Find where the given text appears and provide that cell's center as [X, Y] coordinate. 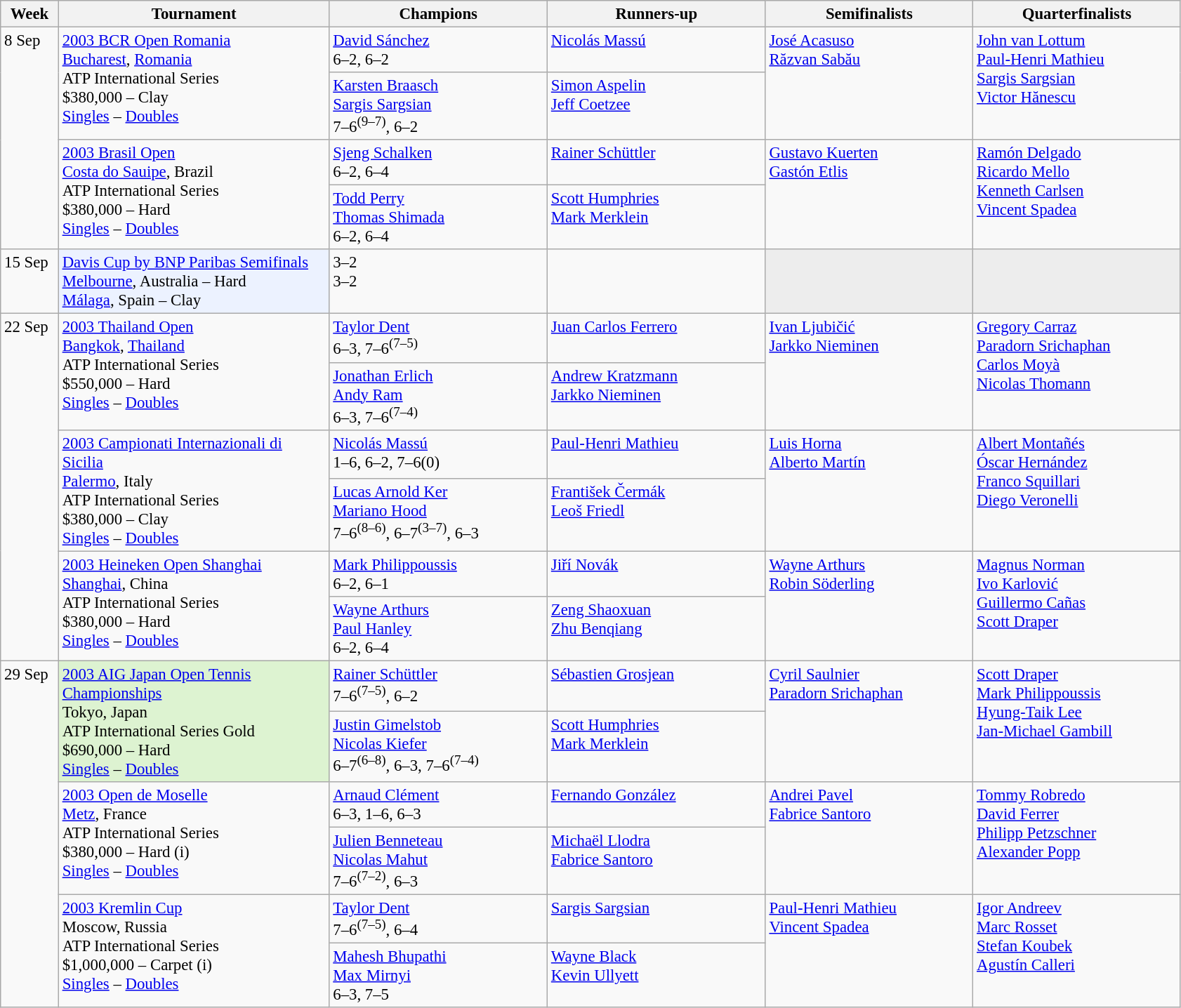
Semifinalists [869, 14]
2003 Campionati Internazionali di Sicilia Palermo, ItalyATP International Series$380,000 – Clay Singles – Doubles [194, 490]
Sébastien Grosjean [657, 686]
John van Lottum Paul-Henri Mathieu Sargis Sargsian Victor Hănescu [1077, 84]
Nicolás Massú [657, 51]
Igor Andreev Marc Rosset Stefan Koubek Agustín Calleri [1077, 952]
Quarterfinalists [1077, 14]
2003 Open de Moselle Metz, FranceATP International Series$380,000 – Hard (i) Singles – Doubles [194, 838]
Arnaud Clément 6–3, 1–6, 6–3 [438, 804]
Paul-Henri Mathieu Vincent Spadea [869, 952]
2003 AIG Japan Open Tennis Championships Tokyo, JapanATP International Series Gold$690,000 – Hard Singles – Doubles [194, 722]
Jonathan Erlich Andy Ram 6–3, 7–6(7–4) [438, 396]
Lucas Arnold Ker Mariano Hood 7–6(8–6), 6–7(3–7), 6–3 [438, 515]
Week [29, 14]
Luis Horna Alberto Martín [869, 490]
3–2 3–2 [438, 282]
Sjeng Schalken 6–2, 6–4 [438, 163]
2003 Brasil Open Costa do Sauipe, BrazilATP International Series$380,000 – Hard Singles – Doubles [194, 194]
František Čermák Leoš Friedl [657, 515]
Karsten Braasch Sargis Sargsian 7–6(9–7), 6–2 [438, 106]
David Sánchez 6–2, 6–2 [438, 51]
2003 Heineken Open Shanghai Shanghai, ChinaATP International Series$380,000 – Hard Singles – Doubles [194, 606]
Simon Aspelin Jeff Coetzee [657, 106]
22 Sep [29, 487]
Andrei Pavel Fabrice Santoro [869, 838]
Ramón Delgado Ricardo Mello Kenneth Carlsen Vincent Spadea [1077, 194]
Cyril Saulnier Paradorn Srichaphan [869, 722]
Runners-up [657, 14]
Rainer Schüttler 7–6(7–5), 6–2 [438, 686]
Juan Carlos Ferrero [657, 338]
Wayne Black Kevin Ullyett [657, 976]
Taylor Dent 7–6(7–5), 6–4 [438, 920]
Andrew Kratzmann Jarkko Nieminen [657, 396]
Scott Draper Mark Philippoussis Hyung-Taik Lee Jan-Michael Gambill [1077, 722]
Gregory Carraz Paradorn Srichaphan Carlos Moyà Nicolas Thomann [1077, 372]
2003 BCR Open Romania Bucharest, RomaniaATP International Series$380,000 – Clay Singles – Doubles [194, 84]
Mahesh Bhupathi Max Mirnyi 6–3, 7–5 [438, 976]
José Acasuso Răzvan Sabău [869, 84]
Mark Philippoussis 6–2, 6–1 [438, 574]
Justin Gimelstob Nicolas Kiefer 6–7(6–8), 6–3, 7–6(7–4) [438, 746]
15 Sep [29, 282]
Magnus Norman Ivo Karlović Guillermo Cañas Scott Draper [1077, 606]
Michaël Llodra Fabrice Santoro [657, 861]
Julien Benneteau Nicolas Mahut 7–6(7–2), 6–3 [438, 861]
29 Sep [29, 834]
Gustavo Kuerten Gastón Etlis [869, 194]
Tournament [194, 14]
Taylor Dent 6–3, 7–6(7–5) [438, 338]
Wayne Arthurs Paul Hanley 6–2, 6–4 [438, 629]
8 Sep [29, 139]
Fernando González [657, 804]
Todd Perry Thomas Shimada 6–2, 6–4 [438, 218]
Tommy Robredo David Ferrer Philipp Petzschner Alexander Popp [1077, 838]
Wayne Arthurs Robin Söderling [869, 606]
Albert Montañés Óscar Hernández Franco Squillari Diego Veronelli [1077, 490]
2003 Thailand Open Bangkok, ThailandATP International Series$550,000 – Hard Singles – Doubles [194, 372]
Ivan Ljubičić Jarkko Nieminen [869, 372]
Davis Cup by BNP Paribas SemifinalsMelbourne, Australia – HardMálaga, Spain – Clay [194, 282]
Jiří Novák [657, 574]
Nicolás Massú 1–6, 6–2, 7–6(0) [438, 453]
2003 Kremlin Cup Moscow, RussiaATP International Series$1,000,000 – Carpet (i) Singles – Doubles [194, 952]
Champions [438, 14]
Paul-Henri Mathieu [657, 453]
Rainer Schüttler [657, 163]
Zeng Shaoxuan Zhu Benqiang [657, 629]
Sargis Sargsian [657, 920]
